Scan for the cell matching the given text and deliver its (x, y) coordinate at center. 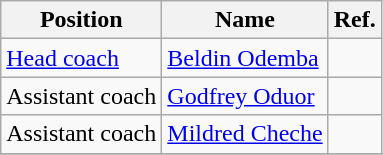
Name (245, 20)
Beldin Odemba (245, 58)
Position (82, 20)
Mildred Cheche (245, 134)
Godfrey Oduor (245, 96)
Head coach (82, 58)
Ref. (354, 20)
